From the cell containing the given text, extract its center point as (X, Y) coordinate. 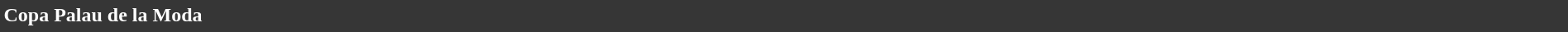
Copa Palau de la Moda (784, 15)
